Scan for the cell matching the given text and deliver its [x, y] coordinate at center. 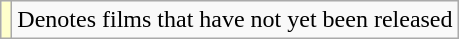
Denotes films that have not yet been released [235, 20]
